Detect which cell encompasses the target text, then output its (X, Y) center coordinate. 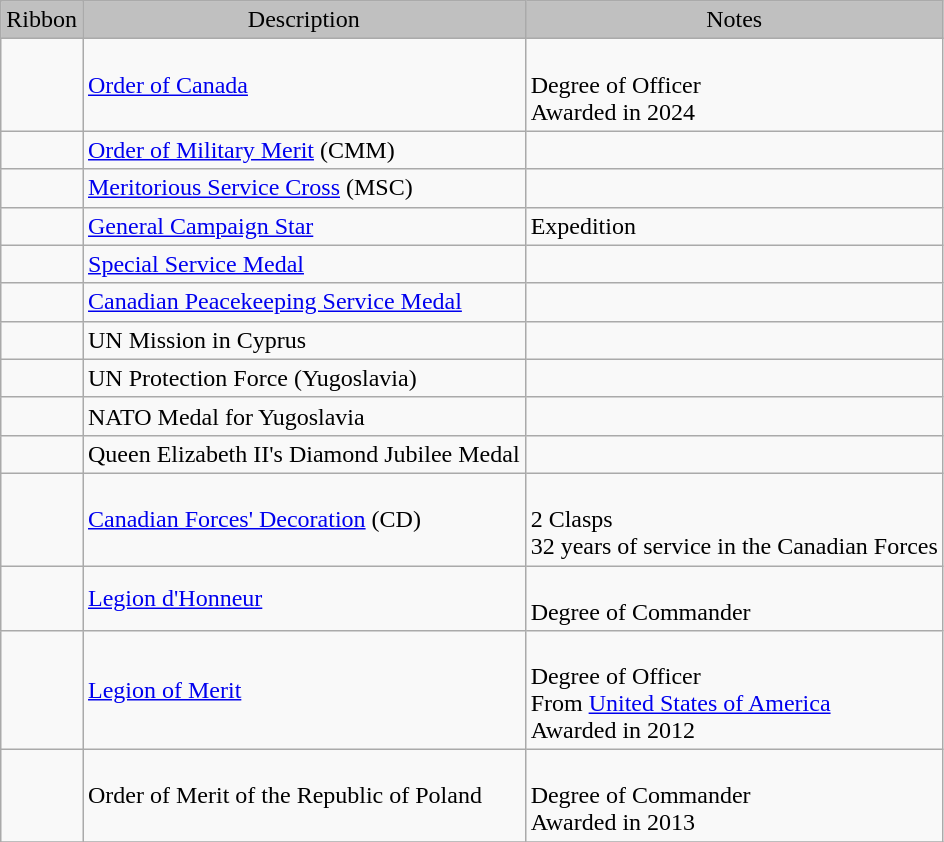
Description (304, 20)
Ribbon (42, 20)
Order of Military Merit (CMM) (304, 150)
General Campaign Star (304, 226)
Special Service Medal (304, 264)
Meritorious Service Cross (MSC) (304, 188)
NATO Medal for Yugoslavia (304, 416)
Canadian Forces' Decoration (CD) (304, 519)
Notes (734, 20)
Order of Merit of the Republic of Poland (304, 796)
Canadian Peacekeeping Service Medal (304, 302)
Degree of Officer From United States of America Awarded in 2012 (734, 690)
UN Protection Force (Yugoslavia) (304, 378)
Degree of Commander Awarded in 2013 (734, 796)
Degree of Commander (734, 598)
Legion d'Honneur (304, 598)
Queen Elizabeth II's Diamond Jubilee Medal (304, 454)
Degree of Officer Awarded in 2024 (734, 85)
Order of Canada (304, 85)
Expedition (734, 226)
UN Mission in Cyprus (304, 340)
Legion of Merit (304, 690)
2 Clasps 32 years of service in the Canadian Forces (734, 519)
